Identify which cell holds the provided text, then report its (X, Y) central coordinate. 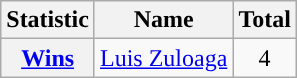
4 (265, 58)
Total (265, 20)
Luis Zuloaga (163, 58)
Name (163, 20)
Statistic (48, 20)
Wins (48, 58)
